Find where the given text appears and provide that cell's center as [X, Y] coordinate. 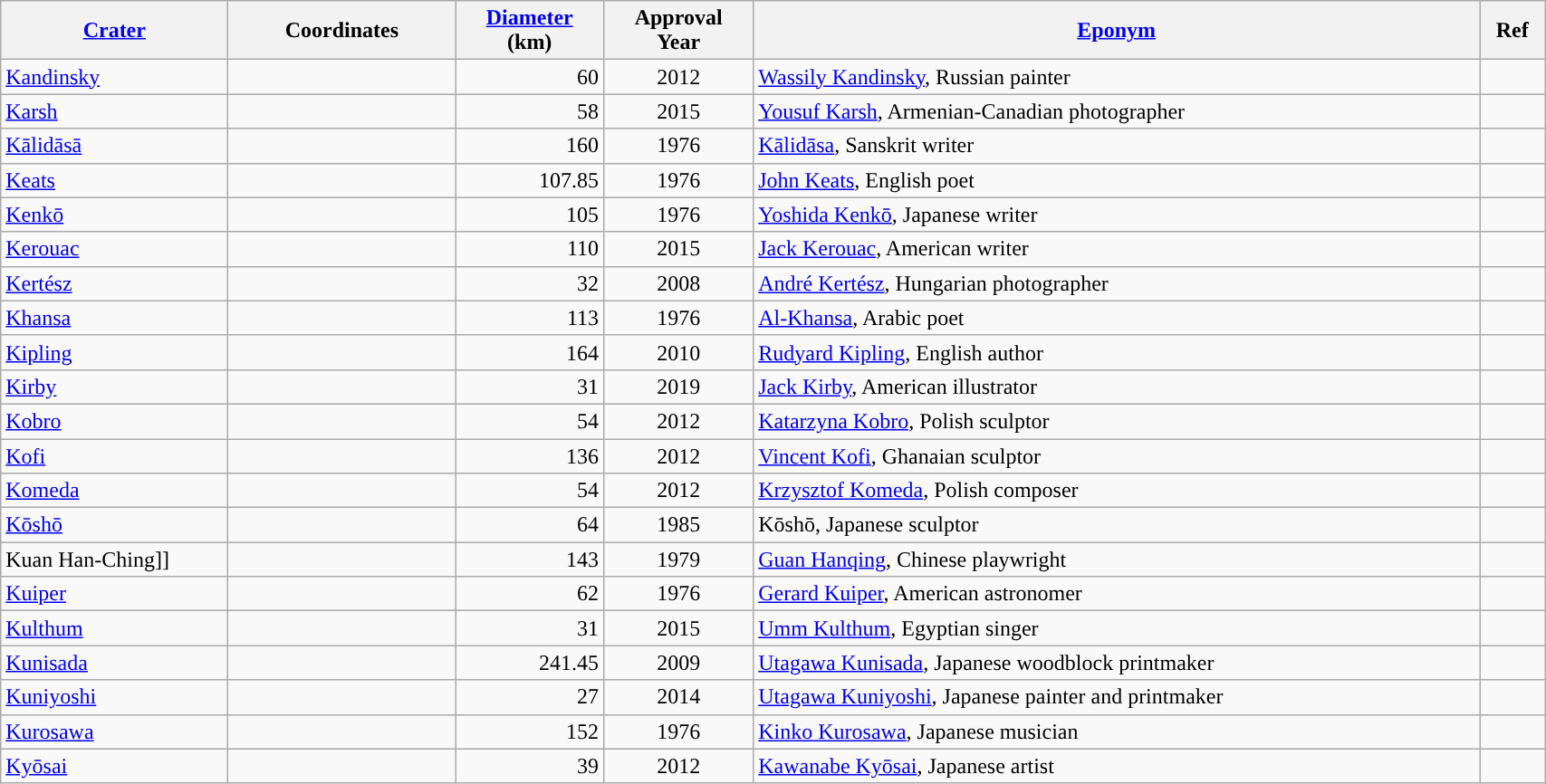
160 [530, 146]
62 [530, 594]
Kurosawa [114, 731]
64 [530, 525]
Rudyard Kipling, English author [1117, 352]
Kyōsai [114, 766]
Kawanabe Kyōsai, Japanese artist [1117, 766]
105 [530, 215]
152 [530, 731]
Kipling [114, 352]
Jack Kirby, American illustrator [1117, 387]
Guan Hanqing, Chinese playwright [1117, 559]
Keats [114, 180]
Kofi [114, 455]
Kuiper [114, 594]
Jack Kerouac, American writer [1117, 249]
2008 [679, 283]
110 [530, 249]
58 [530, 111]
Crater [114, 31]
Umm Kulthum, Egyptian singer [1117, 628]
Kirby [114, 387]
143 [530, 559]
Komeda [114, 491]
Kerouac [114, 249]
Katarzyna Kobro, Polish sculptor [1117, 421]
Gerard Kuiper, American astronomer [1117, 594]
60 [530, 77]
Kinko Kurosawa, Japanese musician [1117, 731]
Eponym [1117, 31]
John Keats, English poet [1117, 180]
Vincent Kofi, Ghanaian sculptor [1117, 455]
32 [530, 283]
Yoshida Kenkō, Japanese writer [1117, 215]
André Kertész, Hungarian photographer [1117, 283]
241.45 [530, 663]
Kālidāsa, Sanskrit writer [1117, 146]
2014 [679, 697]
Wassily Kandinsky, Russian painter [1117, 77]
Kālidāsā [114, 146]
Kunisada [114, 663]
Kertész [114, 283]
Kenkō [114, 215]
39 [530, 766]
164 [530, 352]
Utagawa Kunisada, Japanese woodblock printmaker [1117, 663]
Kuan Han-Ching]] [114, 559]
Kandinsky [114, 77]
Coordinates [342, 31]
2009 [679, 663]
Al-Khansa, Arabic poet [1117, 318]
Karsh [114, 111]
1985 [679, 525]
Diameter(km) [530, 31]
Kulthum [114, 628]
ApprovalYear [679, 31]
1979 [679, 559]
107.85 [530, 180]
113 [530, 318]
Kōshō [114, 525]
Yousuf Karsh, Armenian-Canadian photographer [1117, 111]
Kōshō, Japanese sculptor [1117, 525]
Krzysztof Komeda, Polish composer [1117, 491]
Ref [1512, 31]
Kuniyoshi [114, 697]
136 [530, 455]
2010 [679, 352]
27 [530, 697]
Kobro [114, 421]
Khansa [114, 318]
2019 [679, 387]
Utagawa Kuniyoshi, Japanese painter and printmaker [1117, 697]
